Identify which cell holds the provided text, then report its [x, y] central coordinate. 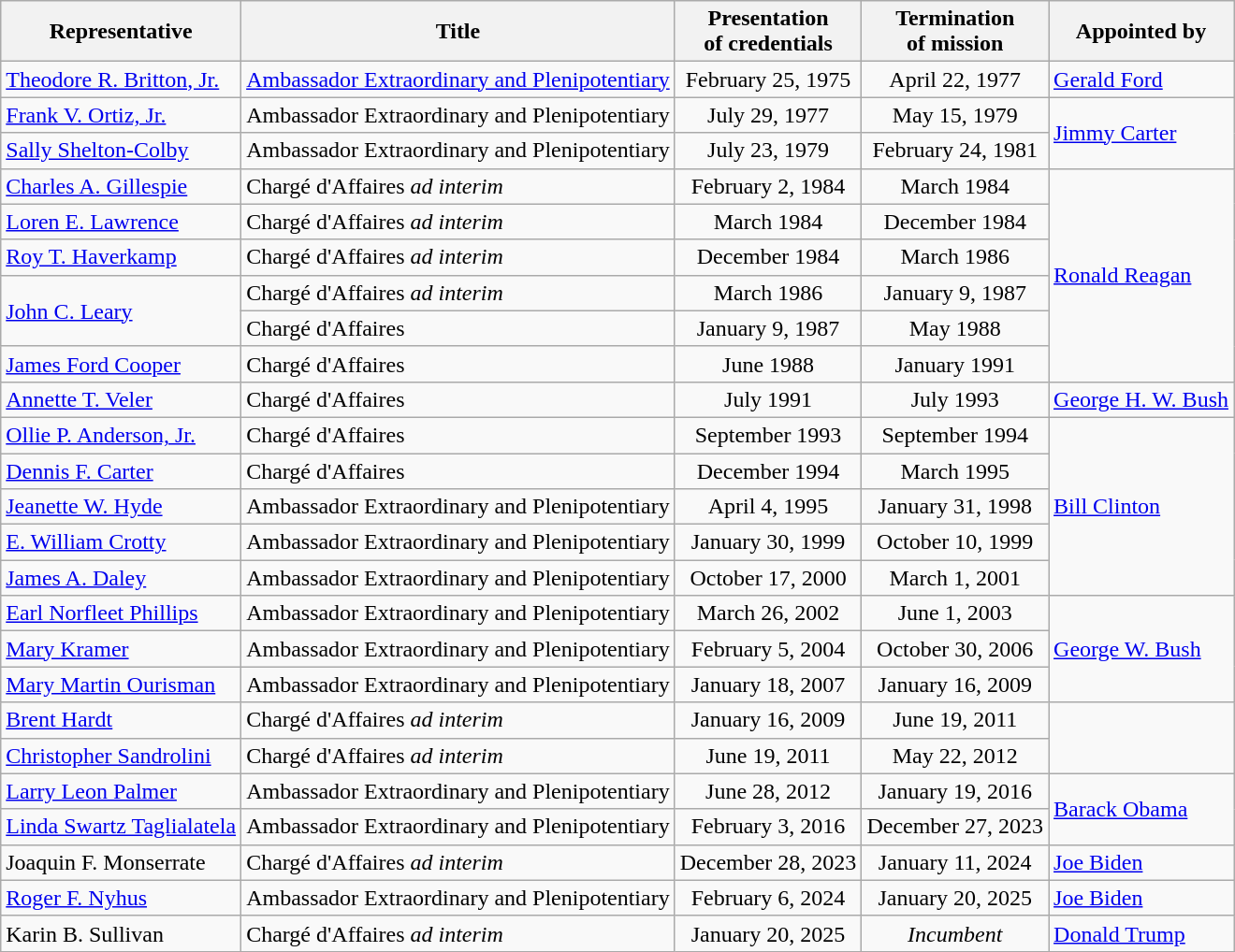
Appointed by [1141, 32]
February 3, 2016 [768, 827]
Dennis F. Carter [122, 470]
May 1988 [955, 328]
Jimmy Carter [1141, 133]
John C. Leary [122, 310]
January 18, 2007 [768, 685]
Presentationof credentials [768, 32]
February 2, 1984 [768, 186]
June 1, 2003 [955, 613]
Title [458, 32]
January 1991 [955, 364]
March 1995 [955, 470]
February 24, 1981 [955, 151]
Christopher Sandrolini [122, 756]
Incumbent [955, 933]
Annette T. Veler [122, 399]
Loren E. Lawrence [122, 222]
Brent Hardt [122, 720]
February 25, 1975 [768, 79]
April 22, 1977 [955, 79]
Ronald Reagan [1141, 275]
May 22, 2012 [955, 756]
September 1994 [955, 435]
January 31, 1998 [955, 507]
Ollie P. Anderson, Jr. [122, 435]
January 19, 2016 [955, 791]
Roy T. Haverkamp [122, 257]
James A. Daley [122, 578]
March 26, 2002 [768, 613]
Linda Swartz Taglialatela [122, 827]
George W. Bush [1141, 649]
Sally Shelton-Colby [122, 151]
May 15, 1979 [955, 115]
Charles A. Gillespie [122, 186]
December 27, 2023 [955, 827]
Earl Norfleet Phillips [122, 613]
January 11, 2024 [955, 862]
Roger F. Nyhus [122, 898]
June 28, 2012 [768, 791]
Joaquin F. Monserrate [122, 862]
July 29, 1977 [768, 115]
July 23, 1979 [768, 151]
April 4, 1995 [768, 507]
Theodore R. Britton, Jr. [122, 79]
Frank V. Ortiz, Jr. [122, 115]
James Ford Cooper [122, 364]
October 10, 1999 [955, 542]
January 30, 1999 [768, 542]
September 1993 [768, 435]
December 1994 [768, 470]
Gerald Ford [1141, 79]
December 28, 2023 [768, 862]
July 1993 [955, 399]
February 5, 2004 [768, 649]
Jeanette W. Hyde [122, 507]
July 1991 [768, 399]
Barack Obama [1141, 809]
Mary Martin Ourisman [122, 685]
February 6, 2024 [768, 898]
Mary Kramer [122, 649]
E. William Crotty [122, 542]
Donald Trump [1141, 933]
Karin B. Sullivan [122, 933]
George H. W. Bush [1141, 399]
Larry Leon Palmer [122, 791]
Representative [122, 32]
March 1, 2001 [955, 578]
October 17, 2000 [768, 578]
June 1988 [768, 364]
Terminationof mission [955, 32]
Bill Clinton [1141, 506]
October 30, 2006 [955, 649]
